Output the [X, Y] coordinate of the center of the cell containing the given text.  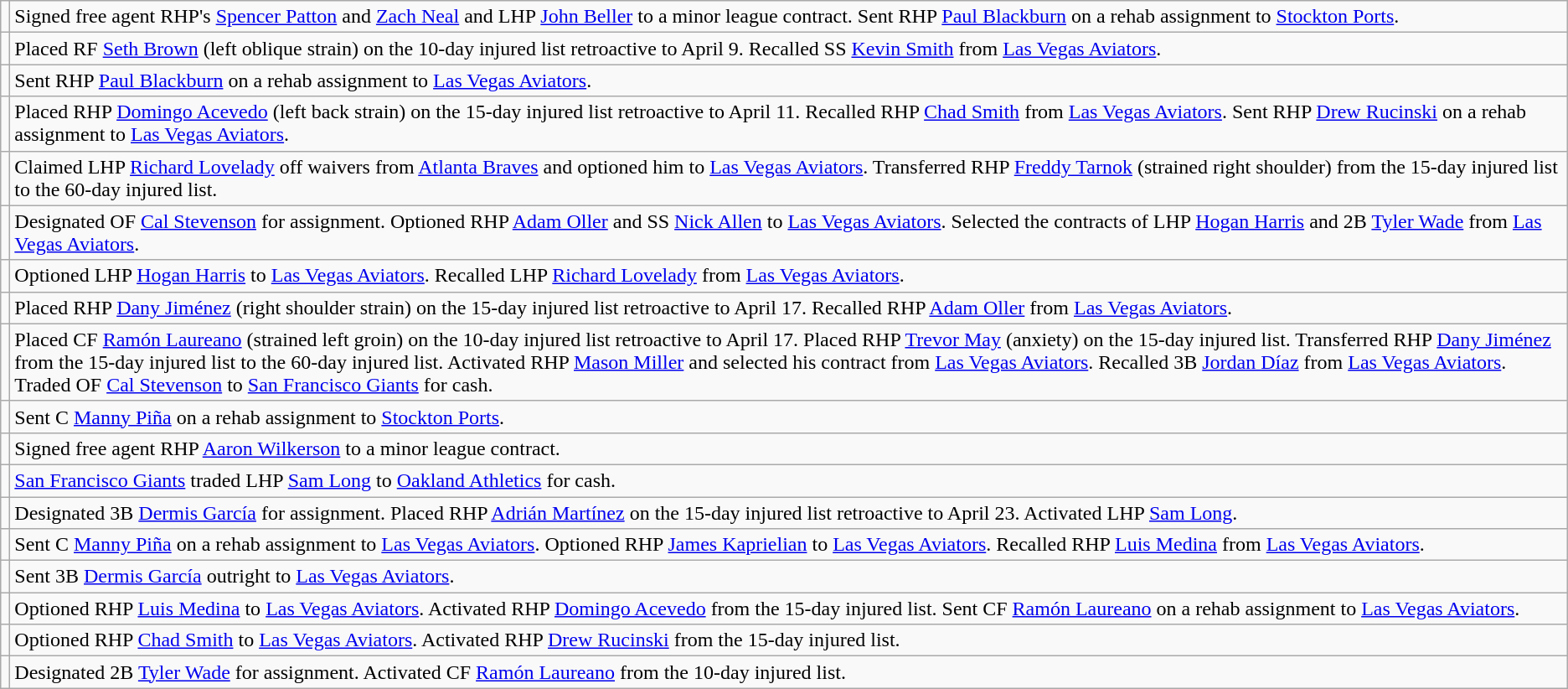
Sent RHP Paul Blackburn on a rehab assignment to Las Vegas Aviators. [789, 80]
Optioned RHP Chad Smith to Las Vegas Aviators. Activated RHP Drew Rucinski from the 15-day injured list. [789, 640]
Sent 3B Dermis García outright to Las Vegas Aviators. [789, 577]
San Francisco Giants traded LHP Sam Long to Oakland Athletics for cash. [789, 480]
Signed free agent RHP Aaron Wilkerson to a minor league contract. [789, 448]
Optioned LHP Hogan Harris to Las Vegas Aviators. Recalled LHP Richard Lovelady from Las Vegas Aviators. [789, 276]
Sent C Manny Piña on a rehab assignment to Stockton Ports. [789, 417]
Placed RF Seth Brown (left oblique strain) on the 10-day injured list retroactive to April 9. Recalled SS Kevin Smith from Las Vegas Aviators. [789, 49]
Placed RHP Dany Jiménez (right shoulder strain) on the 15-day injured list retroactive to April 17. Recalled RHP Adam Oller from Las Vegas Aviators. [789, 308]
Designated 2B Tyler Wade for assignment. Activated CF Ramón Laureano from the 10-day injured list. [789, 672]
Designated 3B Dermis García for assignment. Placed RHP Adrián Martínez on the 15-day injured list retroactive to April 23. Activated LHP Sam Long. [789, 512]
